Determine the (x, y) coordinate at the center of the cell enclosing the given text.  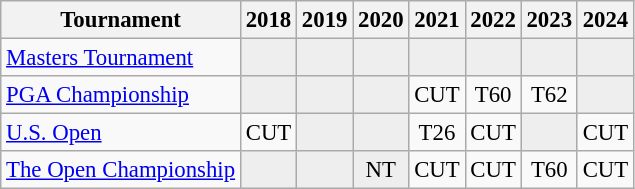
The Open Championship (121, 170)
PGA Championship (121, 95)
2022 (493, 20)
T62 (549, 95)
2020 (381, 20)
Masters Tournament (121, 58)
2019 (325, 20)
U.S. Open (121, 133)
2023 (549, 20)
2018 (268, 20)
T26 (437, 133)
NT (381, 170)
2024 (605, 20)
Tournament (121, 20)
2021 (437, 20)
